Output the [x, y] coordinate of the center of the cell containing the given text.  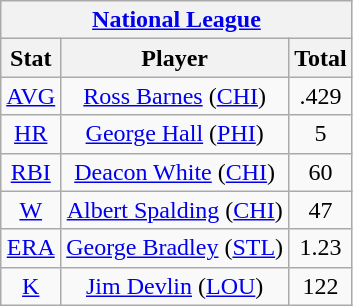
1.23 [321, 248]
National League [176, 20]
5 [321, 134]
George Bradley (STL) [175, 248]
K [31, 286]
Total [321, 58]
Deacon White (CHI) [175, 172]
Jim Devlin (LOU) [175, 286]
ERA [31, 248]
George Hall (PHI) [175, 134]
AVG [31, 96]
47 [321, 210]
RBI [31, 172]
W [31, 210]
Player [175, 58]
122 [321, 286]
.429 [321, 96]
HR [31, 134]
Albert Spalding (CHI) [175, 210]
Stat [31, 58]
60 [321, 172]
Ross Barnes (CHI) [175, 96]
